Return the [X, Y] coordinate for the center point of the cell that contains the specified text.  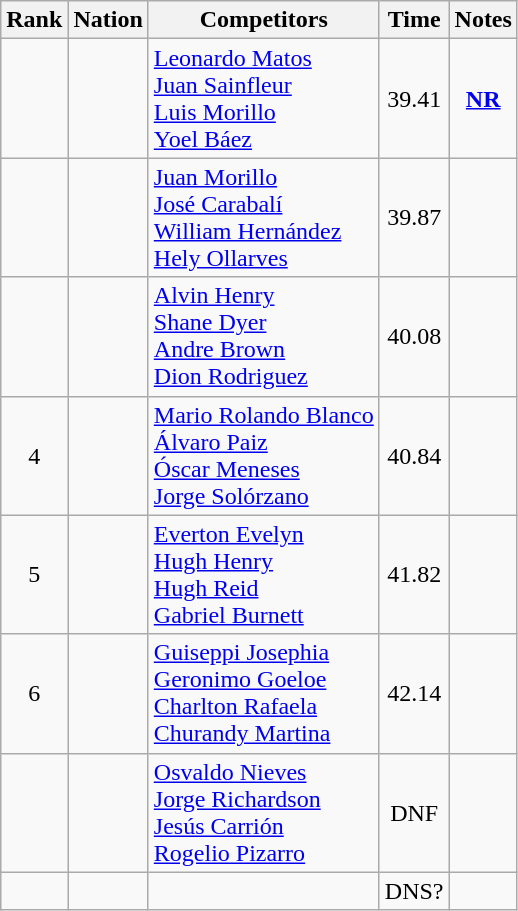
Rank [34, 20]
42.14 [414, 694]
Mario Rolando BlancoÁlvaro PaizÓscar MenesesJorge Solórzano [264, 456]
5 [34, 574]
DNF [414, 812]
Alvin HenryShane DyerAndre BrownDion Rodriguez [264, 336]
41.82 [414, 574]
Notes [483, 20]
Juan MorilloJosé CarabalíWilliam HernándezHely Ollarves [264, 218]
Guiseppi JosephiaGeronimo GoeloeCharlton RafaelaChurandy Martina [264, 694]
40.84 [414, 456]
39.41 [414, 98]
Nation [108, 20]
40.08 [414, 336]
NR [483, 98]
39.87 [414, 218]
Everton EvelynHugh HenryHugh ReidGabriel Burnett [264, 574]
6 [34, 694]
Competitors [264, 20]
Leonardo MatosJuan SainfleurLuis MorilloYoel Báez [264, 98]
Time [414, 20]
DNS? [414, 891]
Osvaldo NievesJorge RichardsonJesús CarriónRogelio Pizarro [264, 812]
4 [34, 456]
